Scan for the cell matching the given text and deliver its (X, Y) coordinate at center. 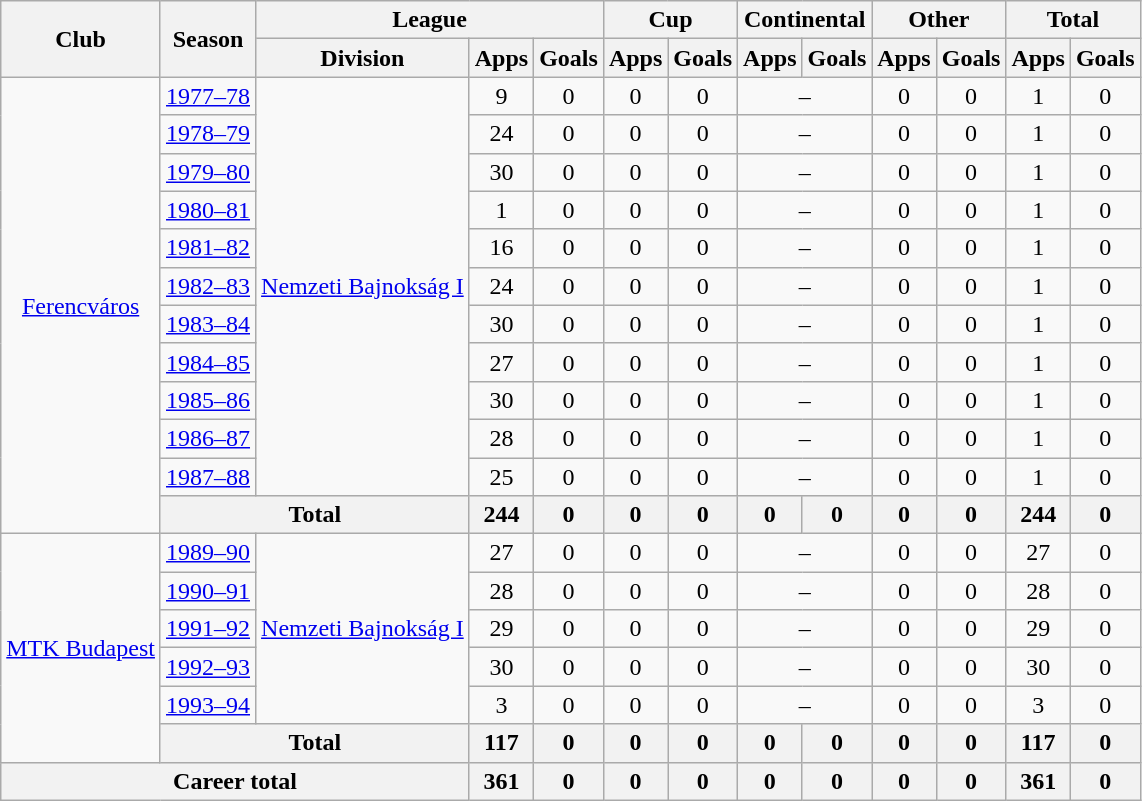
1981–82 (208, 248)
1983–84 (208, 324)
1993–94 (208, 705)
1980–81 (208, 210)
League (430, 20)
Cup (670, 20)
1985–86 (208, 400)
1990–91 (208, 591)
1991–92 (208, 629)
Ferencváros (81, 306)
1979–80 (208, 172)
Career total (235, 781)
1977–78 (208, 96)
1986–87 (208, 438)
16 (501, 248)
25 (501, 477)
Division (363, 58)
Club (81, 39)
1989–90 (208, 553)
MTK Budapest (81, 648)
1992–93 (208, 667)
1984–85 (208, 362)
1978–79 (208, 134)
1982–83 (208, 286)
Season (208, 39)
9 (501, 96)
Continental (805, 20)
Other (939, 20)
1987–88 (208, 477)
